Identify which cell holds the provided text, then report its [X, Y] central coordinate. 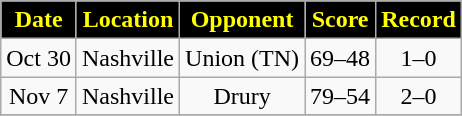
Oct 30 [39, 58]
1–0 [419, 58]
Union (TN) [242, 58]
Drury [242, 96]
Nov 7 [39, 96]
Date [39, 20]
Opponent [242, 20]
Location [128, 20]
Record [419, 20]
69–48 [340, 58]
79–54 [340, 96]
2–0 [419, 96]
Score [340, 20]
